Pinpoint the cell where the given text exists, returning its (X, Y) midpoint coordinate. 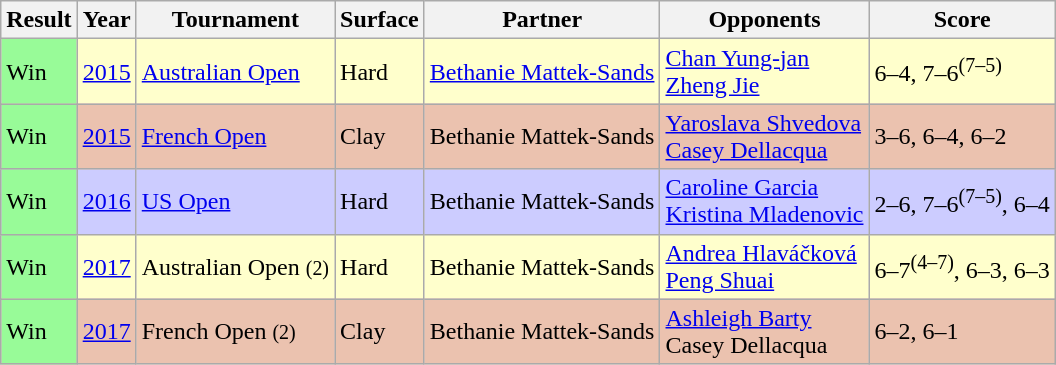
Score (962, 20)
Surface (380, 20)
Tournament (235, 20)
Yaroslava Shvedova Casey Dellacqua (764, 136)
Australian Open (235, 72)
Chan Yung-jan Zheng Jie (764, 72)
6–7(4–7), 6–3, 6–3 (962, 266)
Year (106, 20)
US Open (235, 202)
Partner (542, 20)
3–6, 6–4, 6–2 (962, 136)
Opponents (764, 20)
Result (39, 20)
Australian Open (2) (235, 266)
6–2, 6–1 (962, 332)
Caroline Garcia Kristina Mladenovic (764, 202)
2016 (106, 202)
French Open (235, 136)
Andrea Hlaváčková Peng Shuai (764, 266)
6–4, 7–6(7–5) (962, 72)
French Open (2) (235, 332)
2–6, 7–6(7–5), 6–4 (962, 202)
Ashleigh Barty Casey Dellacqua (764, 332)
